Capture the cell that displays the provided text and extract its [X, Y] central coordinate. 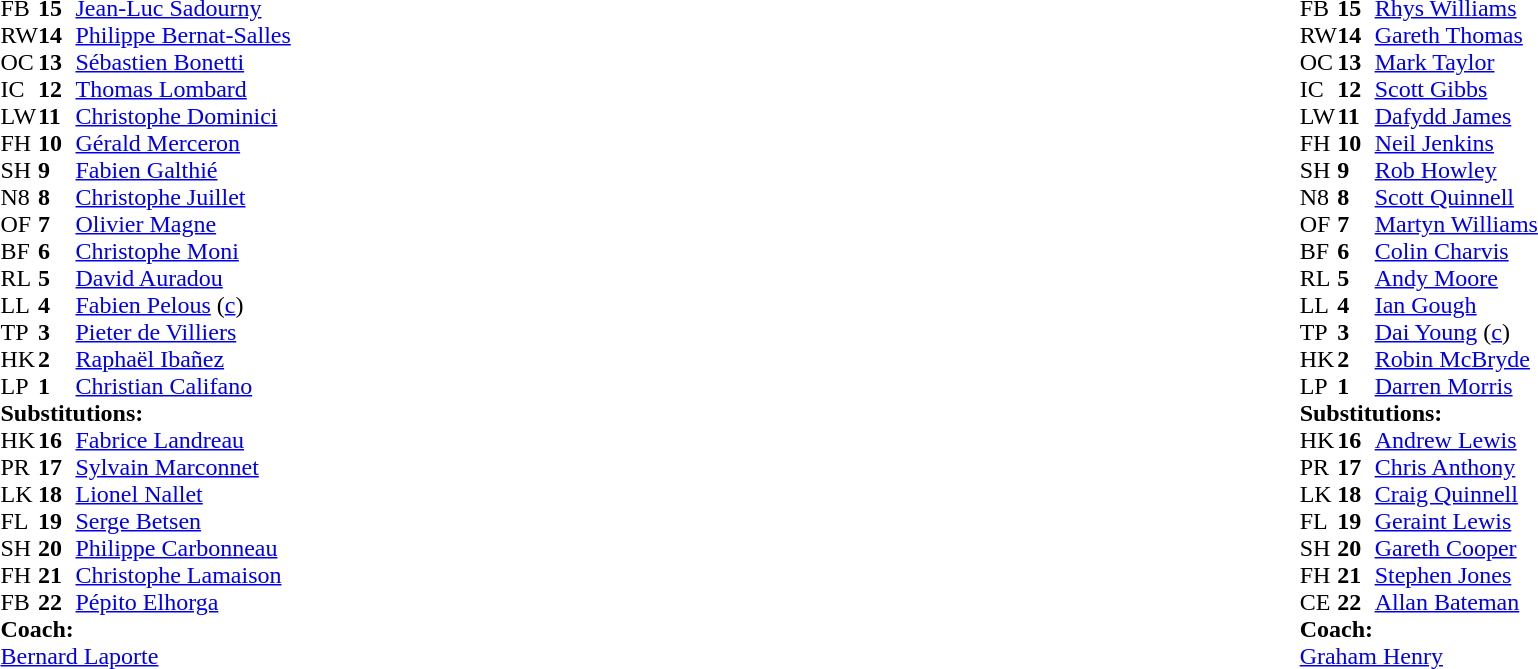
Scott Gibbs [1456, 90]
Sébastien Bonetti [184, 62]
Christophe Juillet [184, 198]
Philippe Bernat-Salles [184, 36]
Colin Charvis [1456, 252]
Mark Taylor [1456, 62]
Andrew Lewis [1456, 440]
Scott Quinnell [1456, 198]
Christophe Moni [184, 252]
Martyn Williams [1456, 224]
Olivier Magne [184, 224]
Stephen Jones [1456, 576]
Philippe Carbonneau [184, 548]
Raphaël Ibañez [184, 360]
Allan Bateman [1456, 602]
Graham Henry [1419, 656]
Christian Califano [184, 386]
Chris Anthony [1456, 468]
Fabien Galthié [184, 170]
Christophe Lamaison [184, 576]
Lionel Nallet [184, 494]
Gérald Merceron [184, 144]
Sylvain Marconnet [184, 468]
Geraint Lewis [1456, 522]
Fabrice Landreau [184, 440]
Dai Young (c) [1456, 332]
Thomas Lombard [184, 90]
Fabien Pelous (c) [184, 306]
CE [1319, 602]
Darren Morris [1456, 386]
Serge Betsen [184, 522]
Gareth Thomas [1456, 36]
Bernard Laporte [145, 656]
David Auradou [184, 278]
Neil Jenkins [1456, 144]
Pieter de Villiers [184, 332]
Christophe Dominici [184, 116]
Pépito Elhorga [184, 602]
Ian Gough [1456, 306]
Robin McBryde [1456, 360]
Gareth Cooper [1456, 548]
FB [19, 602]
Craig Quinnell [1456, 494]
Andy Moore [1456, 278]
Dafydd James [1456, 116]
Rob Howley [1456, 170]
